Provide the [X, Y] coordinate of the cell's center where the given text is located.  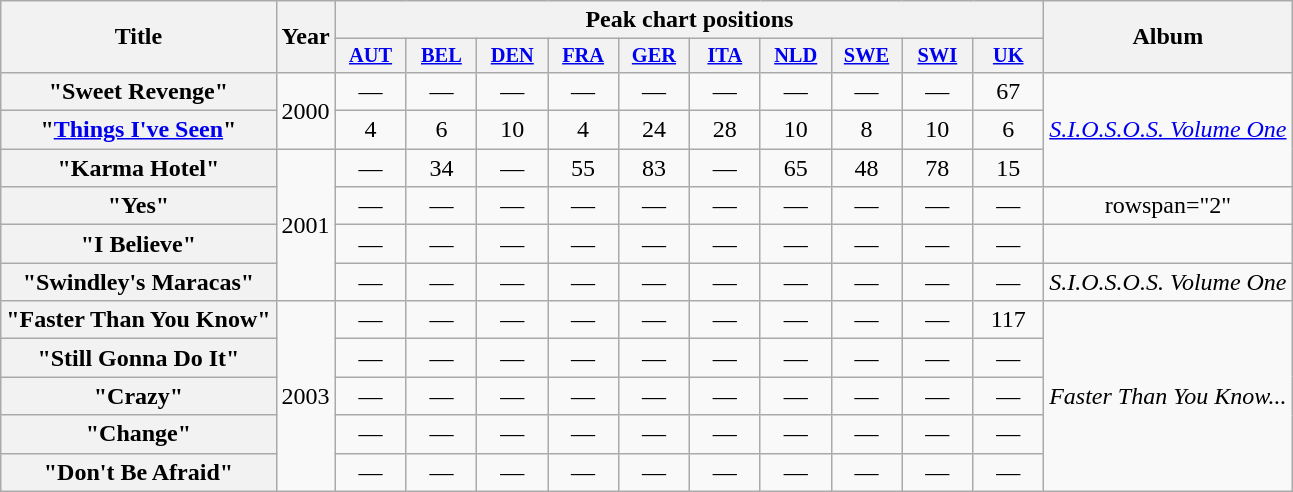
8 [866, 130]
DEN [512, 56]
"Sweet Revenge" [138, 91]
"I Believe" [138, 244]
SWE [866, 56]
2003 [306, 396]
83 [654, 168]
FRA [584, 56]
15 [1008, 168]
Peak chart positions [690, 20]
SWI [938, 56]
67 [1008, 91]
2001 [306, 225]
ITA [724, 56]
"Don't Be Afraid" [138, 472]
GER [654, 56]
48 [866, 168]
65 [796, 168]
Year [306, 37]
34 [442, 168]
Title [138, 37]
"Faster Than You Know" [138, 320]
"Things I've Seen" [138, 130]
117 [1008, 320]
AUT [370, 56]
"Karma Hotel" [138, 168]
UK [1008, 56]
"Swindley's Maracas" [138, 282]
"Crazy" [138, 396]
BEL [442, 56]
"Yes" [138, 206]
Faster Than You Know... [1168, 396]
"Still Gonna Do It" [138, 358]
NLD [796, 56]
"Change" [138, 434]
28 [724, 130]
Album [1168, 37]
78 [938, 168]
55 [584, 168]
rowspan="2" [1168, 206]
2000 [306, 110]
24 [654, 130]
